From the cell containing the given text, extract its center point as (X, Y) coordinate. 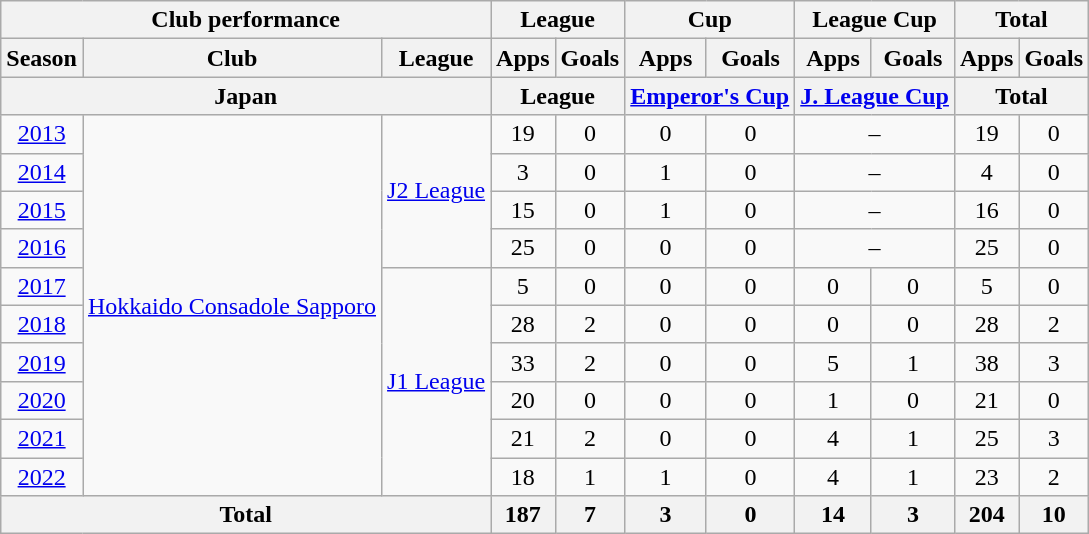
18 (523, 477)
2018 (42, 324)
Emperor's Cup (710, 96)
Club performance (246, 20)
14 (834, 515)
2017 (42, 286)
2020 (42, 400)
20 (523, 400)
2016 (42, 248)
15 (523, 210)
2019 (42, 362)
Japan (246, 96)
Season (42, 58)
204 (986, 515)
Club (232, 58)
187 (523, 515)
Hokkaido Consadole Sapporo (232, 306)
J1 League (436, 381)
16 (986, 210)
33 (523, 362)
2021 (42, 438)
2015 (42, 210)
2013 (42, 134)
7 (590, 515)
League Cup (875, 20)
2022 (42, 477)
38 (986, 362)
23 (986, 477)
J2 League (436, 191)
2014 (42, 172)
J. League Cup (875, 96)
10 (1054, 515)
Cup (710, 20)
